Capture the cell that displays the provided text and extract its [X, Y] central coordinate. 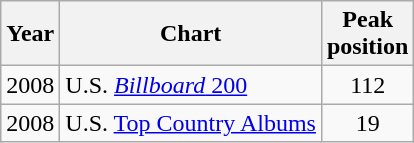
112 [367, 85]
Peakposition [367, 34]
Chart [191, 34]
19 [367, 123]
Year [30, 34]
U.S. Billboard 200 [191, 85]
U.S. Top Country Albums [191, 123]
